Detect which cell encompasses the target text, then output its (x, y) center coordinate. 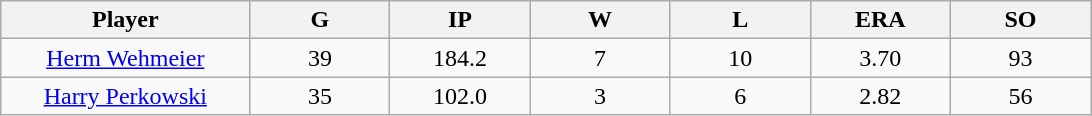
39 (320, 58)
3 (600, 96)
56 (1020, 96)
10 (740, 58)
184.2 (460, 58)
Herm Wehmeier (126, 58)
L (740, 20)
93 (1020, 58)
ERA (880, 20)
2.82 (880, 96)
7 (600, 58)
102.0 (460, 96)
Harry Perkowski (126, 96)
W (600, 20)
G (320, 20)
3.70 (880, 58)
35 (320, 96)
IP (460, 20)
6 (740, 96)
SO (1020, 20)
Player (126, 20)
